Search for the cell housing the specified text and yield its (X, Y) center coordinate. 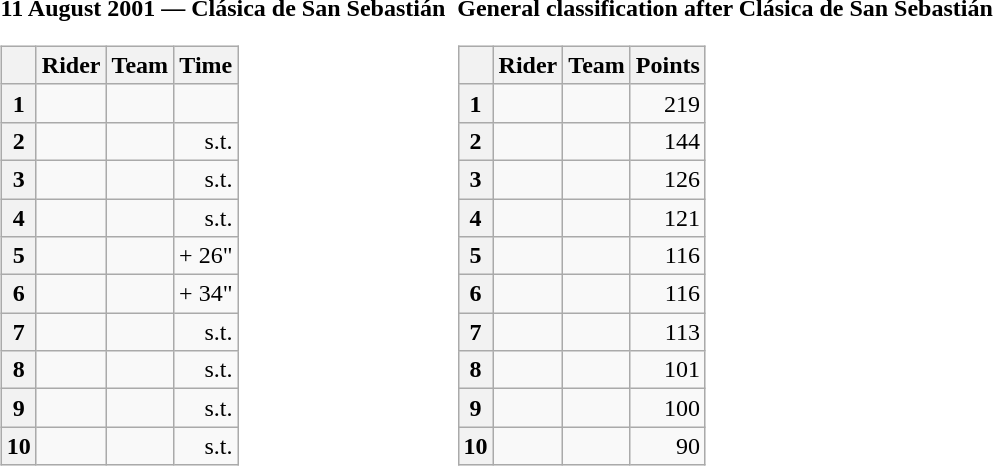
219 (668, 103)
113 (668, 332)
Time (206, 65)
+ 34" (206, 294)
90 (668, 446)
101 (668, 370)
+ 26" (206, 256)
121 (668, 217)
144 (668, 141)
100 (668, 408)
Points (668, 65)
126 (668, 179)
